Return [x, y] of the center of cell containing provided text 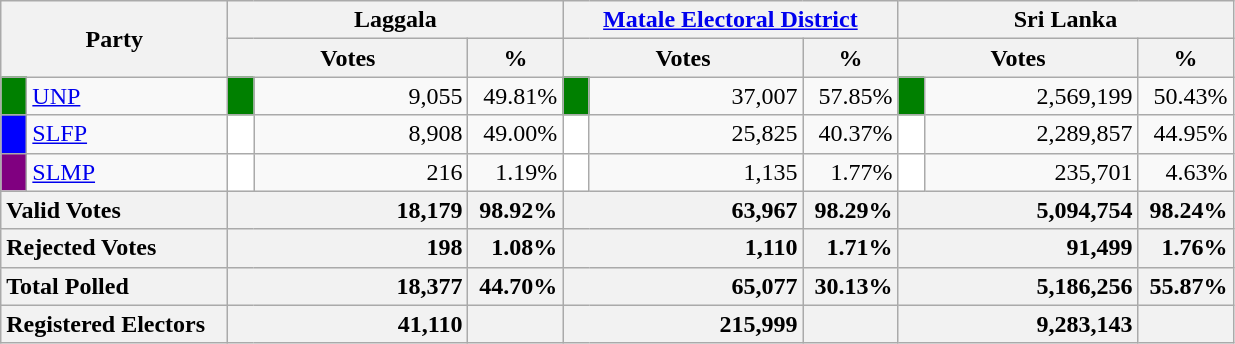
1,110 [683, 248]
40.37% [850, 134]
18,179 [348, 210]
63,967 [683, 210]
Rejected Votes [114, 248]
Laggala [396, 20]
1.19% [516, 172]
98.92% [516, 210]
216 [361, 172]
25,825 [696, 134]
SLFP [128, 134]
2,569,199 [1031, 96]
41,110 [348, 324]
44.70% [516, 286]
44.95% [1186, 134]
18,377 [348, 286]
1.71% [850, 248]
98.24% [1186, 210]
57.85% [850, 96]
Registered Electors [114, 324]
49.81% [516, 96]
215,999 [683, 324]
198 [348, 248]
Matale Electoral District [730, 20]
55.87% [1186, 286]
UNP [128, 96]
9,055 [361, 96]
1.77% [850, 172]
5,186,256 [1018, 286]
Valid Votes [114, 210]
Party [114, 39]
65,077 [683, 286]
1.76% [1186, 248]
2,289,857 [1031, 134]
235,701 [1031, 172]
9,283,143 [1018, 324]
4.63% [1186, 172]
91,499 [1018, 248]
Sri Lanka [1066, 20]
1.08% [516, 248]
98.29% [850, 210]
30.13% [850, 286]
Total Polled [114, 286]
5,094,754 [1018, 210]
SLMP [128, 172]
37,007 [696, 96]
1,135 [696, 172]
50.43% [1186, 96]
8,908 [361, 134]
49.00% [516, 134]
